Return [X, Y] of the center of cell containing provided text 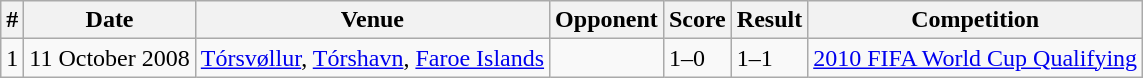
Result [769, 20]
Venue [372, 20]
11 October 2008 [110, 58]
1–1 [769, 58]
Tórsvøllur, Tórshavn, Faroe Islands [372, 58]
Date [110, 20]
Opponent [607, 20]
Score [697, 20]
1 [12, 58]
# [12, 20]
2010 FIFA World Cup Qualifying [976, 58]
Competition [976, 20]
1–0 [697, 58]
